Output the (x, y) coordinate of the center of the cell containing the given text.  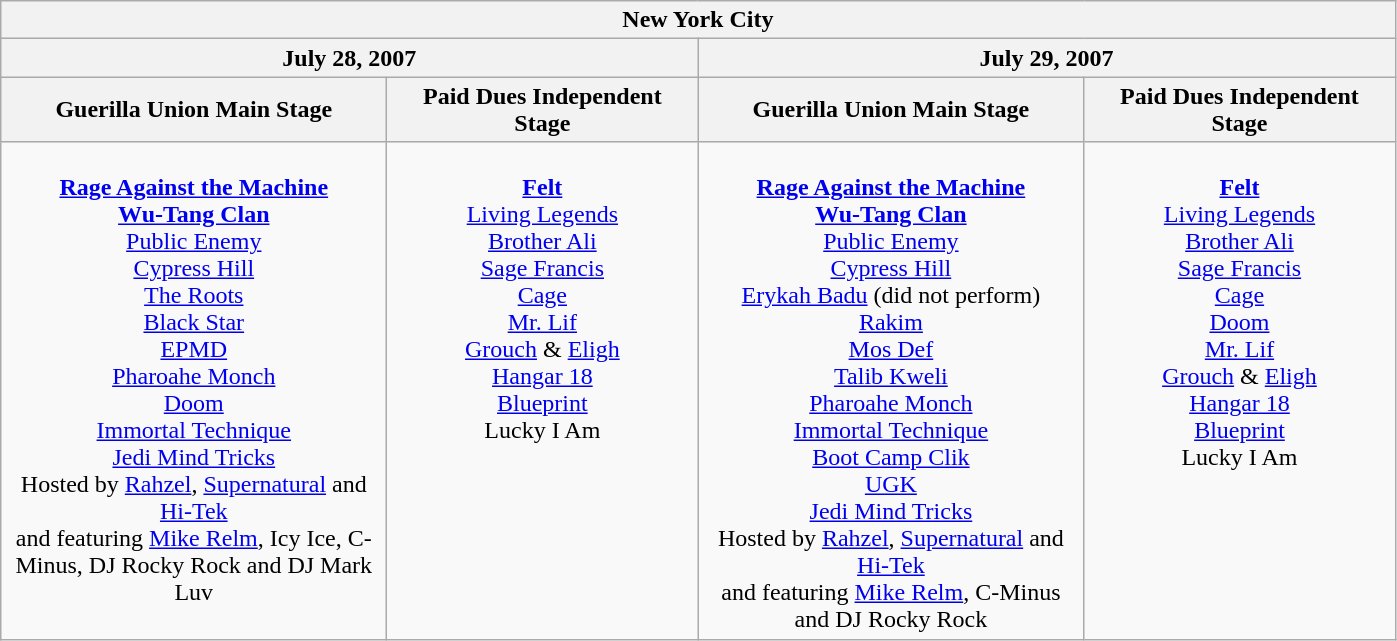
July 29, 2007 (1046, 58)
Felt Living Legends Brother Ali Sage Francis Cage Doom Mr. Lif Grouch & Eligh Hangar 18 Blueprint Lucky I Am (1240, 390)
New York City (698, 20)
Felt Living Legends Brother Ali Sage Francis Cage Mr. Lif Grouch & Eligh Hangar 18 Blueprint Lucky I Am (542, 390)
July 28, 2007 (350, 58)
